Search for the cell housing the specified text and yield its (x, y) center coordinate. 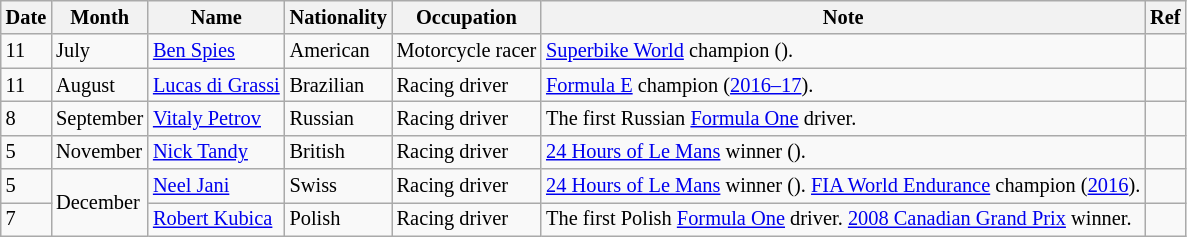
Name (216, 17)
Robert Kubica (216, 219)
American (338, 51)
Date (26, 17)
Neel Jani (216, 186)
September (100, 118)
8 (26, 118)
Vitaly Petrov (216, 118)
November (100, 152)
British (338, 152)
Nick Tandy (216, 152)
Month (100, 17)
Ref (1165, 17)
24 Hours of Le Mans winner (). FIA World Endurance champion (2016). (843, 186)
The first Polish Formula One driver. 2008 Canadian Grand Prix winner. (843, 219)
Motorcycle racer (466, 51)
Swiss (338, 186)
Brazilian (338, 85)
August (100, 85)
Note (843, 17)
7 (26, 219)
Formula E champion (2016–17). (843, 85)
July (100, 51)
Superbike World champion (). (843, 51)
December (100, 202)
The first Russian Formula One driver. (843, 118)
Ben Spies (216, 51)
Russian (338, 118)
Occupation (466, 17)
Lucas di Grassi (216, 85)
Nationality (338, 17)
24 Hours of Le Mans winner (). (843, 152)
Polish (338, 219)
